Output the [x, y] coordinate of the center of the cell containing the given text.  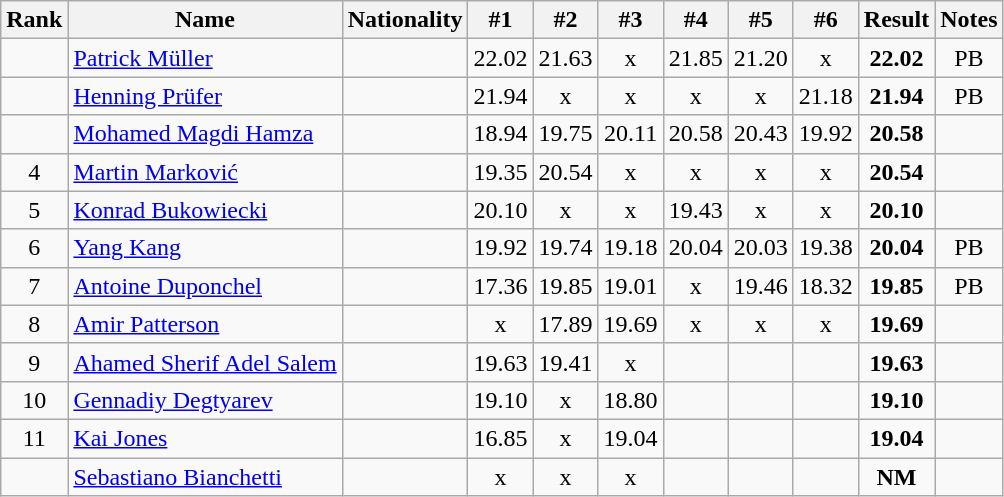
16.85 [500, 438]
19.18 [630, 248]
Result [896, 20]
9 [34, 362]
17.89 [566, 324]
#1 [500, 20]
Patrick Müller [205, 58]
20.03 [760, 248]
5 [34, 210]
Henning Prüfer [205, 96]
21.20 [760, 58]
#6 [826, 20]
Sebastiano Bianchetti [205, 477]
Notes [969, 20]
21.85 [696, 58]
6 [34, 248]
Rank [34, 20]
#2 [566, 20]
#4 [696, 20]
18.80 [630, 400]
19.35 [500, 172]
11 [34, 438]
19.75 [566, 134]
#3 [630, 20]
19.01 [630, 286]
7 [34, 286]
Konrad Bukowiecki [205, 210]
Yang Kang [205, 248]
19.43 [696, 210]
20.43 [760, 134]
19.41 [566, 362]
Martin Marković [205, 172]
Kai Jones [205, 438]
10 [34, 400]
19.38 [826, 248]
18.32 [826, 286]
19.46 [760, 286]
Name [205, 20]
Ahamed Sherif Adel Salem [205, 362]
21.18 [826, 96]
20.11 [630, 134]
21.63 [566, 58]
Nationality [405, 20]
Gennadiy Degtyarev [205, 400]
19.74 [566, 248]
#5 [760, 20]
Amir Patterson [205, 324]
17.36 [500, 286]
Antoine Duponchel [205, 286]
NM [896, 477]
8 [34, 324]
4 [34, 172]
Mohamed Magdi Hamza [205, 134]
18.94 [500, 134]
